Locate the cell with the specified text and output its [X, Y] center coordinate. 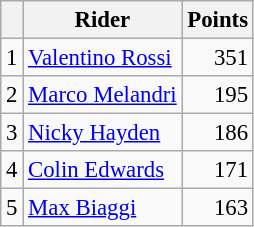
Valentino Rossi [102, 58]
5 [12, 208]
351 [218, 58]
Colin Edwards [102, 170]
2 [12, 95]
4 [12, 170]
186 [218, 133]
Points [218, 20]
195 [218, 95]
1 [12, 58]
Rider [102, 20]
3 [12, 133]
Nicky Hayden [102, 133]
163 [218, 208]
Max Biaggi [102, 208]
Marco Melandri [102, 95]
171 [218, 170]
